Return (X, Y) of the center of cell containing provided text 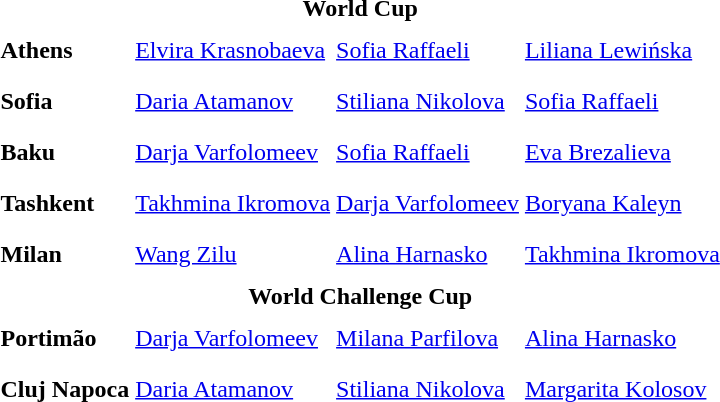
Elvira Krasnobaeva (233, 50)
Wang Zilu (233, 254)
Stiliana Nikolova (428, 101)
Milana Parfilova (428, 338)
Alina Harnasko (428, 254)
Daria Atamanov (233, 101)
Takhmina Ikromova (233, 203)
